Output the (X, Y) coordinate of the center of the cell containing the given text.  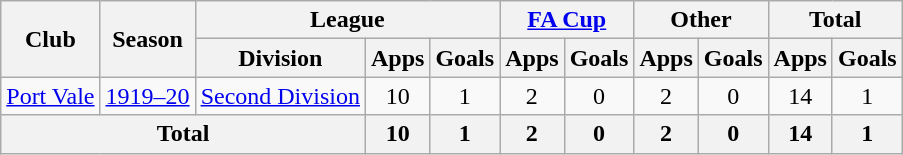
League (348, 20)
Club (50, 39)
Season (148, 39)
Division (280, 58)
FA Cup (567, 20)
Second Division (280, 96)
Other (701, 20)
Port Vale (50, 96)
1919–20 (148, 96)
